Output the (X, Y) coordinate of the center of the cell containing the given text.  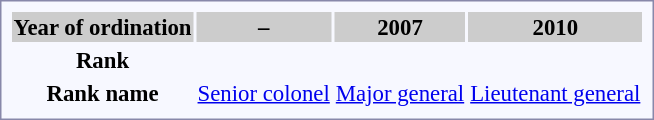
Year of ordination (102, 27)
2007 (400, 27)
Senior colonel (264, 93)
– (264, 27)
2010 (556, 27)
Major general (400, 93)
Rank name (102, 93)
Rank (102, 60)
Lieutenant general (556, 93)
